Detect which cell encompasses the target text, then output its (x, y) center coordinate. 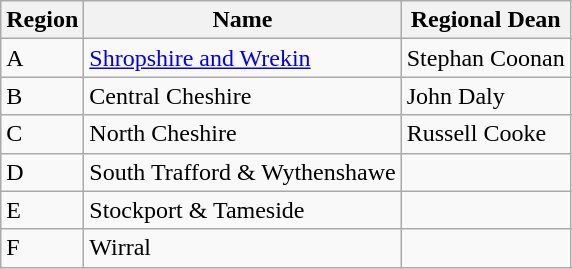
North Cheshire (242, 134)
D (42, 172)
Central Cheshire (242, 96)
Russell Cooke (486, 134)
Region (42, 20)
C (42, 134)
Stockport & Tameside (242, 210)
E (42, 210)
B (42, 96)
Regional Dean (486, 20)
Stephan Coonan (486, 58)
South Trafford & Wythenshawe (242, 172)
Shropshire and Wrekin (242, 58)
A (42, 58)
F (42, 248)
Wirral (242, 248)
Name (242, 20)
John Daly (486, 96)
